Identify which cell holds the provided text, then report its (x, y) central coordinate. 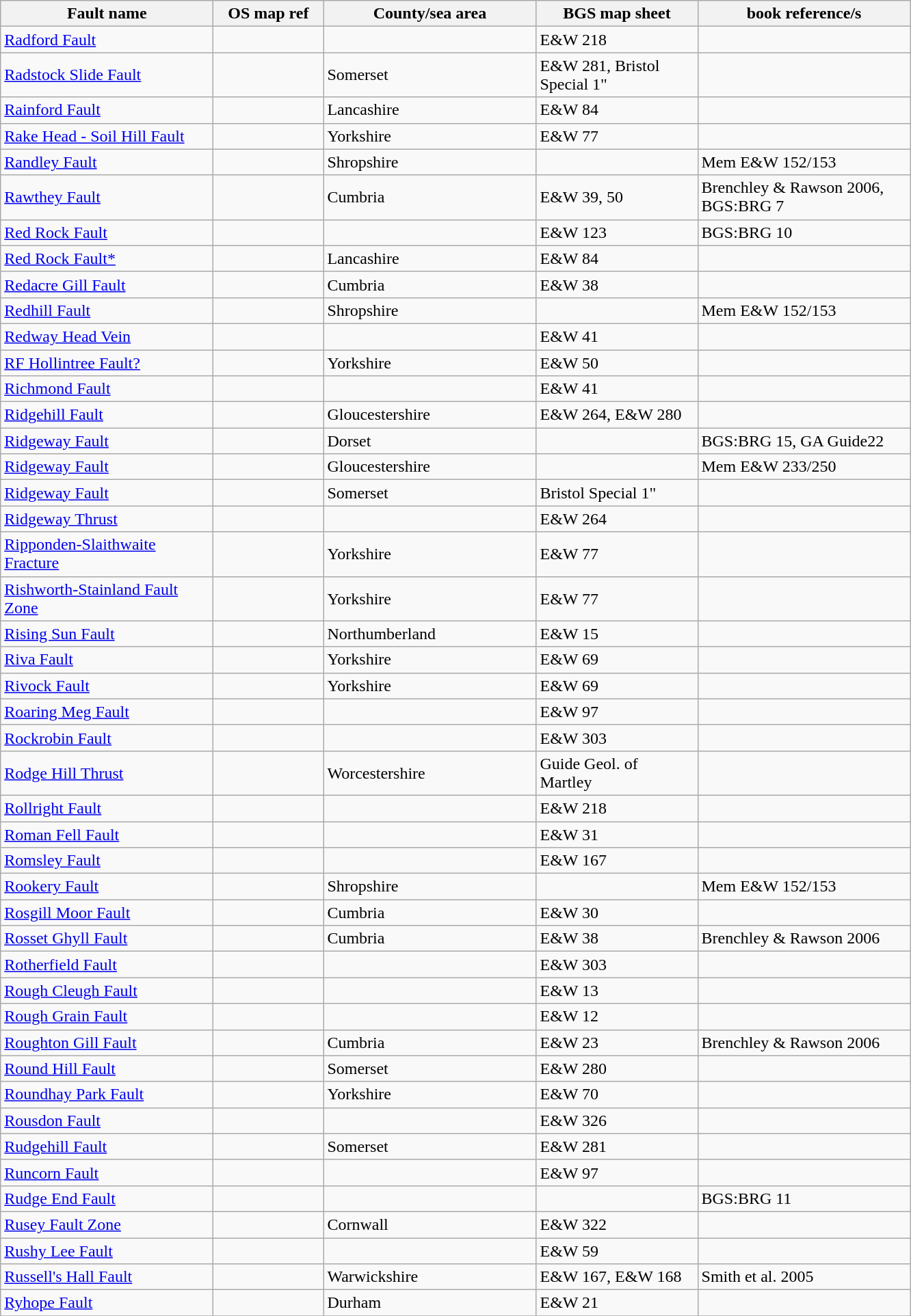
E&W 50 (617, 363)
Rainford Fault (107, 110)
E&W 70 (617, 1095)
Roughton Gill Fault (107, 1043)
Rousdon Fault (107, 1120)
E&W 31 (617, 835)
Redway Head Vein (107, 336)
Redacre Gill Fault (107, 284)
County/sea area (430, 14)
E&W 326 (617, 1120)
Rudge End Fault (107, 1198)
Rusey Fault Zone (107, 1224)
Mem E&W 233/250 (804, 467)
Rosgill Moor Fault (107, 913)
E&W 281 (617, 1146)
E&W 39, 50 (617, 197)
Randley Fault (107, 162)
Ryhope Fault (107, 1303)
Northumberland (430, 634)
Rough Cleugh Fault (107, 991)
E&W 59 (617, 1250)
Rodge Hill Thrust (107, 773)
Rookery Fault (107, 887)
Dorset (430, 441)
Cornwall (430, 1224)
Rockrobin Fault (107, 738)
Rough Grain Fault (107, 1017)
Roundhay Park Fault (107, 1095)
Radstock Slide Fault (107, 75)
Runcorn Fault (107, 1172)
Romsley Fault (107, 861)
Roaring Meg Fault (107, 712)
BGS:BRG 11 (804, 1198)
Worcestershire (430, 773)
E&W 280 (617, 1069)
E&W 167 (617, 861)
E&W 15 (617, 634)
BGS map sheet (617, 14)
RF Hollintree Fault? (107, 363)
Rishworth-Stainland Fault Zone (107, 599)
Rising Sun Fault (107, 634)
Round Hill Fault (107, 1069)
Rake Head - Soil Hill Fault (107, 136)
Rollright Fault (107, 808)
Red Rock Fault (107, 232)
E&W 123 (617, 232)
book reference/s (804, 14)
E&W 30 (617, 913)
Rotherfield Fault (107, 965)
E&W 23 (617, 1043)
E&W 264, E&W 280 (617, 415)
Fault name (107, 14)
Rivock Fault (107, 686)
Durham (430, 1303)
E&W 12 (617, 1017)
Ripponden-Slaithwaite Fracture (107, 554)
Ridgehill Fault (107, 415)
Bristol Special 1" (617, 493)
BGS:BRG 15, GA Guide22 (804, 441)
Warwickshire (430, 1277)
Redhill Fault (107, 310)
Radford Fault (107, 40)
E&W 167, E&W 168 (617, 1277)
Roman Fell Fault (107, 835)
Rawthey Fault (107, 197)
E&W 281, Bristol Special 1" (617, 75)
Rudgehill Fault (107, 1146)
E&W 21 (617, 1303)
Rushy Lee Fault (107, 1250)
Rosset Ghyll Fault (107, 939)
E&W 264 (617, 519)
Ridgeway Thrust (107, 519)
E&W 322 (617, 1224)
OS map ref (268, 14)
Smith et al. 2005 (804, 1277)
Riva Fault (107, 660)
Russell's Hall Fault (107, 1277)
Guide Geol. of Martley (617, 773)
Red Rock Fault* (107, 258)
BGS:BRG 10 (804, 232)
E&W 13 (617, 991)
Richmond Fault (107, 389)
Brenchley & Rawson 2006, BGS:BRG 7 (804, 197)
